Return the (x, y) coordinate for the center point of the cell that contains the specified text.  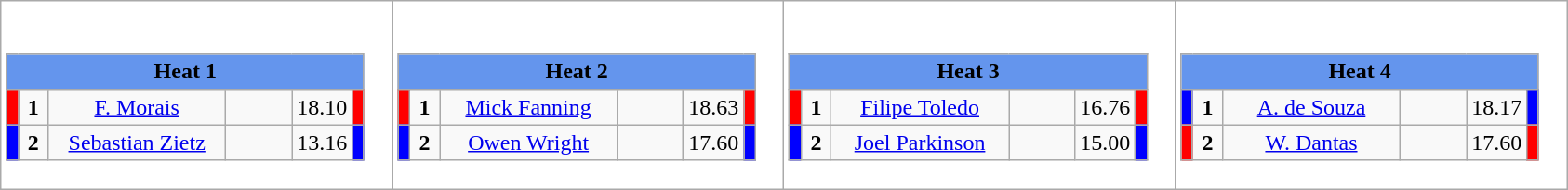
Heat 2 (577, 72)
Joel Parkinson (921, 142)
Heat 1 1 F. Morais 18.10 2 Sebastian Zietz 13.16 (197, 95)
Heat 2 1 Mick Fanning 18.63 2 Owen Wright 17.60 (588, 95)
F. Morais (138, 107)
Owen Wright (528, 142)
A. de Souza (1311, 107)
Heat 4 (1360, 72)
18.10 (322, 107)
Mick Fanning (528, 107)
Filipe Toledo (921, 107)
13.16 (322, 142)
16.76 (1105, 107)
Heat 1 (185, 72)
Sebastian Zietz (138, 142)
18.63 (714, 107)
15.00 (1105, 142)
Heat 4 1 A. de Souza 18.17 2 W. Dantas 17.60 (1371, 95)
Heat 3 1 Filipe Toledo 16.76 2 Joel Parkinson 15.00 (980, 95)
Heat 3 (968, 72)
W. Dantas (1311, 142)
18.17 (1497, 107)
